Detect which cell encompasses the target text, then output its (X, Y) center coordinate. 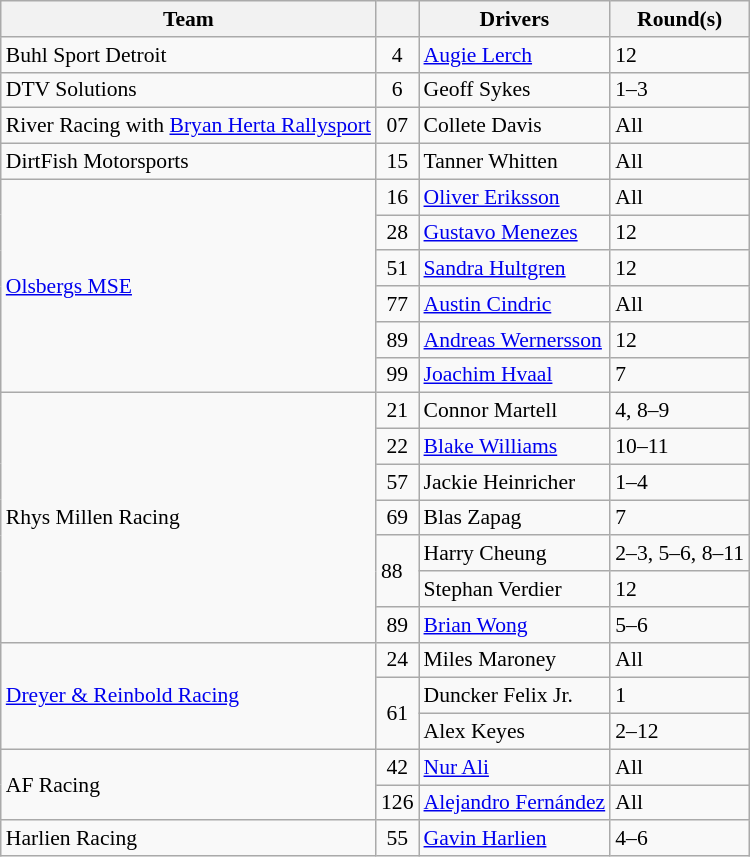
2–12 (680, 732)
Blake Williams (514, 447)
Andreas Wernersson (514, 340)
Drivers (514, 19)
DTV Solutions (188, 90)
51 (398, 269)
15 (398, 162)
88 (398, 572)
Augie Lerch (514, 55)
Connor Martell (514, 411)
5–6 (680, 625)
69 (398, 518)
River Racing with Bryan Herta Rallysport (188, 126)
Dreyer & Reinbold Racing (188, 696)
1–4 (680, 482)
Gustavo Menezes (514, 233)
Stephan Verdier (514, 589)
24 (398, 660)
77 (398, 304)
Austin Cindric (514, 304)
Olsbergs MSE (188, 286)
10–11 (680, 447)
126 (398, 803)
22 (398, 447)
Round(s) (680, 19)
Collete Davis (514, 126)
Alex Keyes (514, 732)
28 (398, 233)
Brian Wong (514, 625)
Rhys Millen Racing (188, 518)
2–3, 5–6, 8–11 (680, 554)
21 (398, 411)
55 (398, 839)
Tanner Whitten (514, 162)
Alejandro Fernández (514, 803)
Harry Cheung (514, 554)
Buhl Sport Detroit (188, 55)
1–3 (680, 90)
4, 8–9 (680, 411)
Team (188, 19)
42 (398, 767)
Jackie Heinricher (514, 482)
16 (398, 197)
Gavin Harlien (514, 839)
Sandra Hultgren (514, 269)
4 (398, 55)
61 (398, 714)
6 (398, 90)
07 (398, 126)
Nur Ali (514, 767)
Joachim Hvaal (514, 375)
Duncker Felix Jr. (514, 696)
57 (398, 482)
99 (398, 375)
4–6 (680, 839)
Oliver Eriksson (514, 197)
AF Racing (188, 784)
DirtFish Motorsports (188, 162)
Miles Maroney (514, 660)
1 (680, 696)
Blas Zapag (514, 518)
Geoff Sykes (514, 90)
Harlien Racing (188, 839)
